Detect which cell encompasses the target text, then output its [x, y] center coordinate. 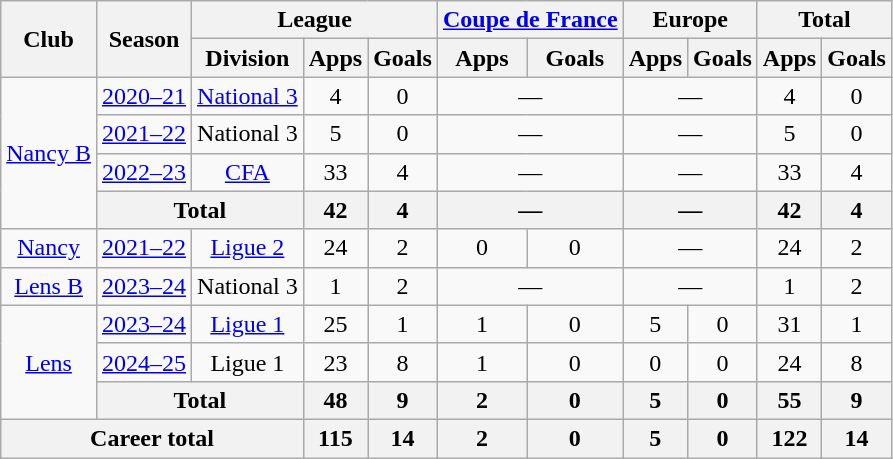
Coupe de France [530, 20]
2022–23 [144, 172]
55 [789, 400]
Career total [152, 438]
2020–21 [144, 96]
Ligue 2 [248, 248]
Lens [49, 362]
23 [335, 362]
Division [248, 58]
25 [335, 324]
122 [789, 438]
48 [335, 400]
Nancy B [49, 153]
2024–25 [144, 362]
115 [335, 438]
CFA [248, 172]
Europe [690, 20]
Lens B [49, 286]
31 [789, 324]
Nancy [49, 248]
Season [144, 39]
League [315, 20]
Club [49, 39]
